Find where the given text appears and provide that cell's center as (x, y) coordinate. 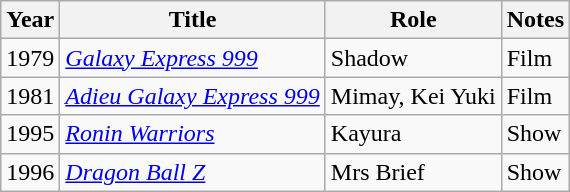
Adieu Galaxy Express 999 (192, 96)
Ronin Warriors (192, 134)
Dragon Ball Z (192, 172)
Kayura (413, 134)
Shadow (413, 58)
Galaxy Express 999 (192, 58)
Mrs Brief (413, 172)
Year (30, 20)
1995 (30, 134)
Title (192, 20)
1981 (30, 96)
Notes (535, 20)
1996 (30, 172)
1979 (30, 58)
Role (413, 20)
Mimay, Kei Yuki (413, 96)
